For the text-containing cell, return its midpoint in [x, y] coordinate format. 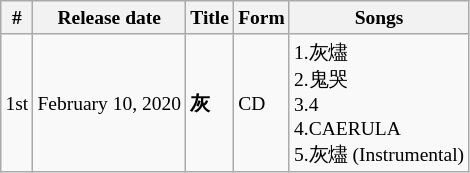
# [17, 18]
1.灰燼2.鬼哭3.44.CAERULA5.灰燼 (Instrumental) [378, 103]
1st [17, 103]
灰 [210, 103]
CD [262, 103]
Songs [378, 18]
February 10, 2020 [110, 103]
Title [210, 18]
Release date [110, 18]
Form [262, 18]
